Find where the given text appears and provide that cell's center as [x, y] coordinate. 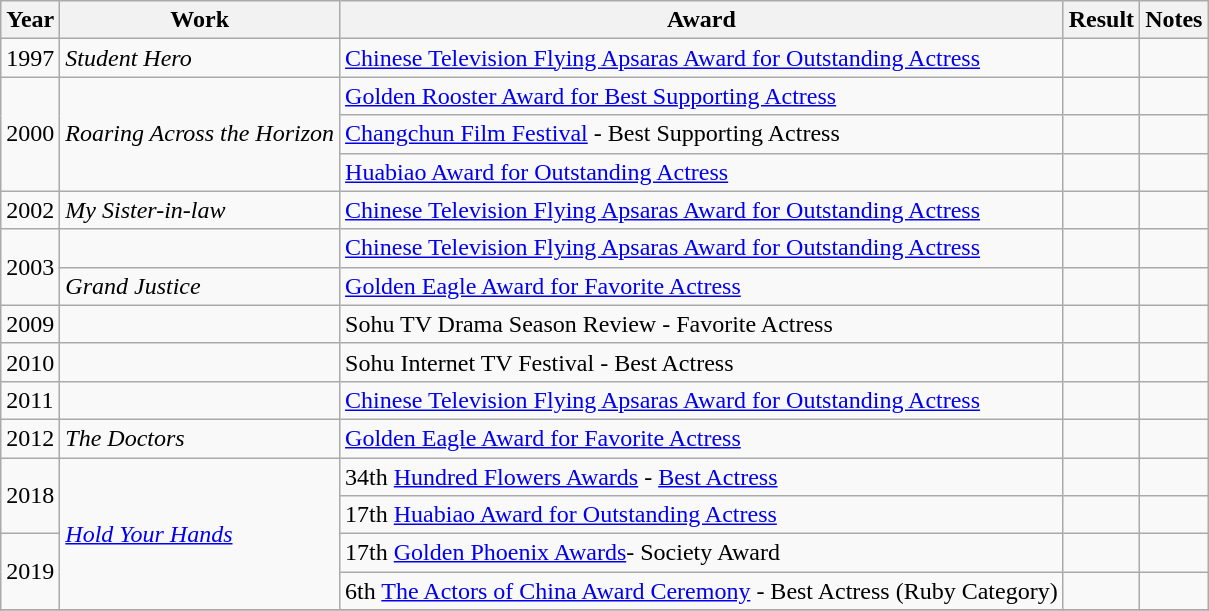
Work [200, 20]
6th The Actors of China Award Ceremony - Best Actress (Ruby Category) [702, 591]
1997 [30, 58]
2019 [30, 572]
Huabiao Award for Outstanding Actress [702, 172]
2018 [30, 496]
34th Hundred Flowers Awards - Best Actress [702, 477]
Golden Rooster Award for Best Supporting Actress [702, 96]
Sohu Internet TV Festival - Best Actress [702, 362]
2000 [30, 134]
The Doctors [200, 438]
2002 [30, 210]
Roaring Across the Horizon [200, 134]
2009 [30, 324]
Sohu TV Drama Season Review - Favorite Actress [702, 324]
17th Huabiao Award for Outstanding Actress [702, 515]
Award [702, 20]
Year [30, 20]
2003 [30, 267]
Notes [1174, 20]
17th Golden Phoenix Awards- Society Award [702, 553]
2011 [30, 400]
My Sister-in-law [200, 210]
2010 [30, 362]
Student Hero [200, 58]
Changchun Film Festival - Best Supporting Actress [702, 134]
2012 [30, 438]
Result [1101, 20]
Hold Your Hands [200, 534]
Grand Justice [200, 286]
